Detect which cell encompasses the target text, then output its (x, y) center coordinate. 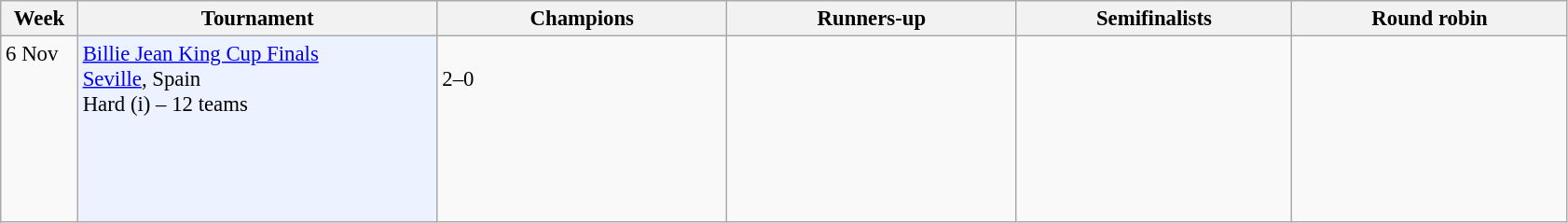
6 Nov (39, 130)
Semifinalists (1154, 19)
Round robin (1430, 19)
Week (39, 19)
Tournament (257, 19)
Runners-up (873, 19)
Champions (582, 19)
Billie Jean King Cup FinalsSeville, SpainHard (i) – 12 teams (257, 130)
2–0 (582, 130)
